From the cell containing the given text, extract its center point as [x, y] coordinate. 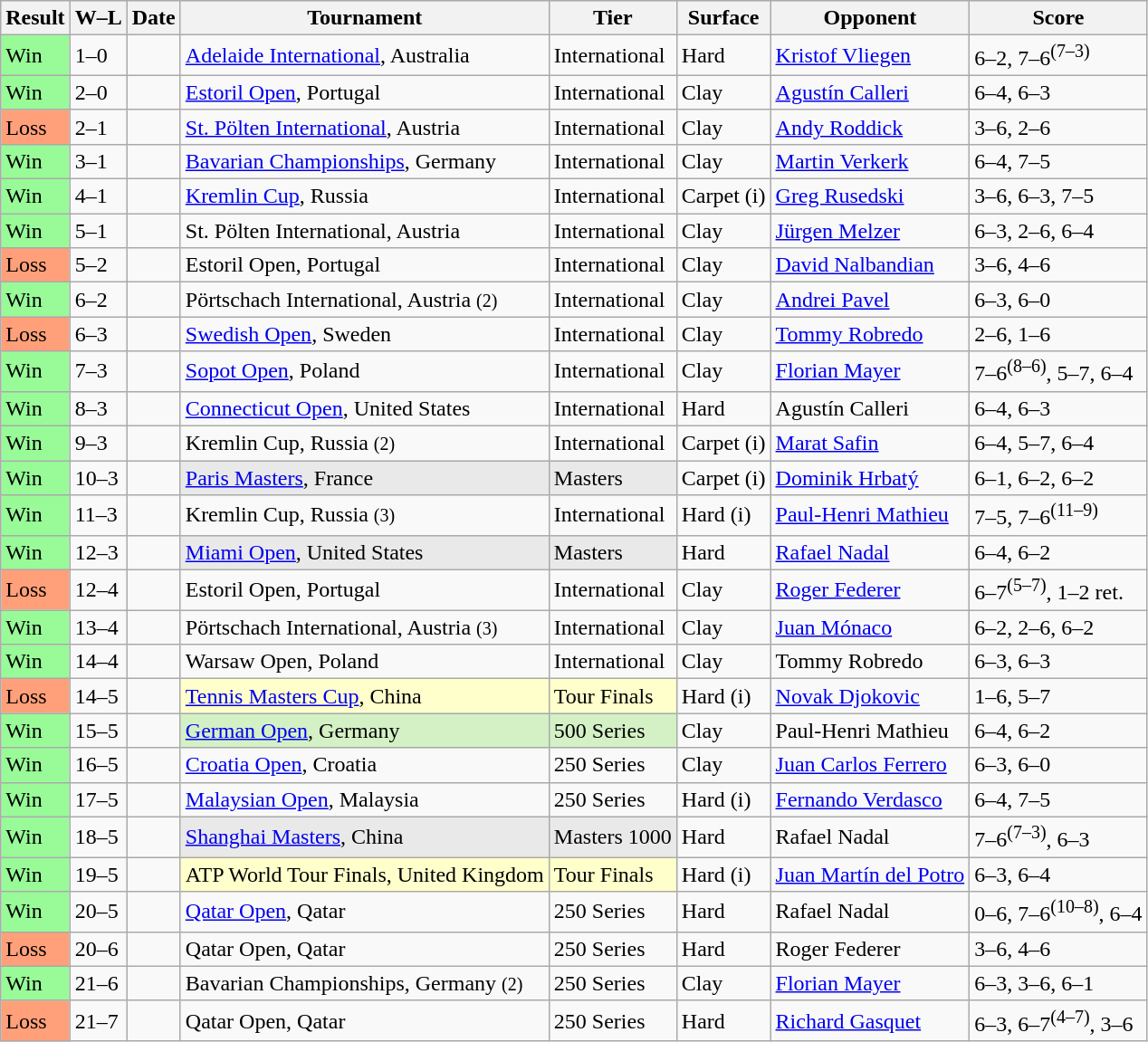
6–3, 6–3 [1058, 662]
Bavarian Championships, Germany [364, 161]
Richard Gasquet [870, 1021]
21–7 [98, 1021]
Tournament [364, 18]
Kremlin Cup, Russia [364, 196]
16–5 [98, 765]
6–4, 5–7, 6–4 [1058, 443]
Juan Carlos Ferrero [870, 765]
21–6 [98, 983]
Tennis Masters Cup, China [364, 696]
5–1 [98, 231]
David Nalbandian [870, 265]
19–5 [98, 875]
Marat Safin [870, 443]
12–3 [98, 552]
Surface [723, 18]
9–3 [98, 443]
Fernando Verdasco [870, 799]
7–5, 7–6(11–9) [1058, 516]
500 Series [612, 731]
Dominik Hrbatý [870, 478]
Score [1058, 18]
1–6, 5–7 [1058, 696]
Kristof Vliegen [870, 56]
Novak Djokovic [870, 696]
Pörtschach International, Austria (2) [364, 300]
6–3, 3–6, 6–1 [1058, 983]
2–0 [98, 92]
W–L [98, 18]
1–0 [98, 56]
3–6, 6–3, 7–5 [1058, 196]
6–3, 2–6, 6–4 [1058, 231]
7–6(7–3), 6–3 [1058, 836]
5–2 [98, 265]
Sopot Open, Poland [364, 371]
Opponent [870, 18]
6–3 [98, 334]
2–1 [98, 127]
20–6 [98, 949]
Juan Mónaco [870, 627]
Masters 1000 [612, 836]
Adelaide International, Australia [364, 56]
Martin Verkerk [870, 161]
Paris Masters, France [364, 478]
17–5 [98, 799]
Croatia Open, Croatia [364, 765]
12–4 [98, 590]
Tier [612, 18]
Juan Martín del Potro [870, 875]
20–5 [98, 913]
Kremlin Cup, Russia (3) [364, 516]
10–3 [98, 478]
Warsaw Open, Poland [364, 662]
7–6(8–6), 5–7, 6–4 [1058, 371]
13–4 [98, 627]
0–6, 7–6(10–8), 6–4 [1058, 913]
Andy Roddick [870, 127]
Connecticut Open, United States [364, 408]
7–3 [98, 371]
Date [154, 18]
6–3, 6–4 [1058, 875]
German Open, Germany [364, 731]
8–3 [98, 408]
11–3 [98, 516]
6–2, 7–6(7–3) [1058, 56]
6–2, 2–6, 6–2 [1058, 627]
6–3, 6–7(4–7), 3–6 [1058, 1021]
Pörtschach International, Austria (3) [364, 627]
18–5 [98, 836]
3–6, 2–6 [1058, 127]
Result [35, 18]
3–1 [98, 161]
6–2 [98, 300]
Bavarian Championships, Germany (2) [364, 983]
Miami Open, United States [364, 552]
Kremlin Cup, Russia (2) [364, 443]
6–1, 6–2, 6–2 [1058, 478]
Malaysian Open, Malaysia [364, 799]
ATP World Tour Finals, United Kingdom [364, 875]
Shanghai Masters, China [364, 836]
2–6, 1–6 [1058, 334]
4–1 [98, 196]
Greg Rusedski [870, 196]
15–5 [98, 731]
Jürgen Melzer [870, 231]
Swedish Open, Sweden [364, 334]
14–4 [98, 662]
14–5 [98, 696]
Andrei Pavel [870, 300]
6–7(5–7), 1–2 ret. [1058, 590]
